Capture the cell that displays the provided text and extract its [x, y] central coordinate. 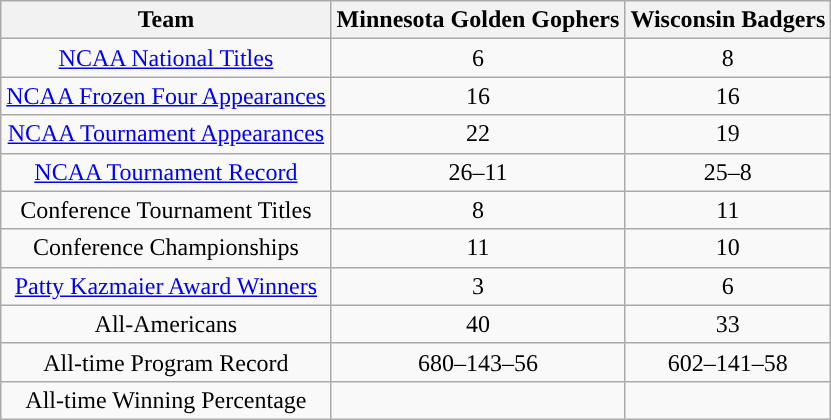
All-time Winning Percentage [166, 400]
22 [478, 134]
Patty Kazmaier Award Winners [166, 286]
NCAA Frozen Four Appearances [166, 96]
NCAA Tournament Appearances [166, 134]
Team [166, 20]
26–11 [478, 172]
40 [478, 324]
Conference Championships [166, 248]
10 [728, 248]
25–8 [728, 172]
3 [478, 286]
All-Americans [166, 324]
602–141–58 [728, 362]
19 [728, 134]
NCAA National Titles [166, 58]
All-time Program Record [166, 362]
Conference Tournament Titles [166, 210]
33 [728, 324]
NCAA Tournament Record [166, 172]
Minnesota Golden Gophers [478, 20]
680–143–56 [478, 362]
Wisconsin Badgers [728, 20]
